For the text-containing cell, return its midpoint in (x, y) coordinate format. 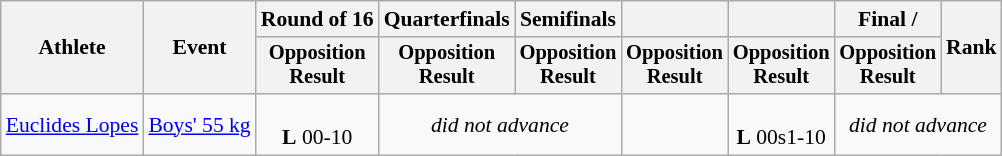
Event (199, 48)
Boys' 55 kg (199, 124)
Final / (888, 19)
Round of 16 (318, 19)
Euclides Lopes (72, 124)
Rank (972, 48)
Quarterfinals (447, 19)
L 00s1-10 (782, 124)
L 00-10 (318, 124)
Athlete (72, 48)
Semifinals (568, 19)
